For the text-containing cell, return its midpoint in [X, Y] coordinate format. 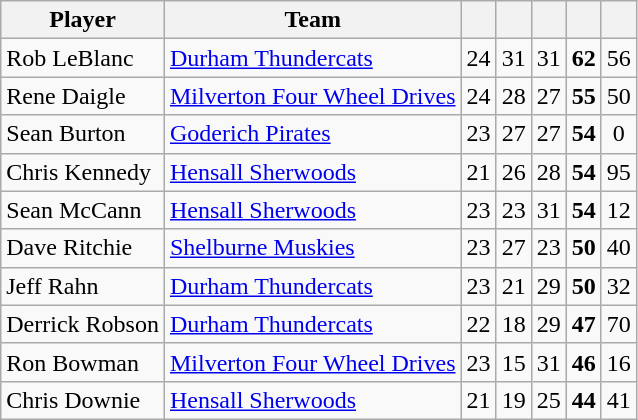
Goderich Pirates [312, 134]
18 [514, 324]
40 [618, 248]
Dave Ritchie [83, 248]
70 [618, 324]
Rob LeBlanc [83, 58]
47 [584, 324]
46 [584, 362]
25 [548, 400]
19 [514, 400]
Sean Burton [83, 134]
15 [514, 362]
Jeff Rahn [83, 286]
Player [83, 20]
32 [618, 286]
Sean McCann [83, 210]
22 [478, 324]
62 [584, 58]
41 [618, 400]
56 [618, 58]
Derrick Robson [83, 324]
Team [312, 20]
Shelburne Muskies [312, 248]
26 [514, 172]
12 [618, 210]
55 [584, 96]
44 [584, 400]
0 [618, 134]
Rene Daigle [83, 96]
16 [618, 362]
95 [618, 172]
Chris Downie [83, 400]
Chris Kennedy [83, 172]
Ron Bowman [83, 362]
